Return (X, Y) of the center of cell containing provided text 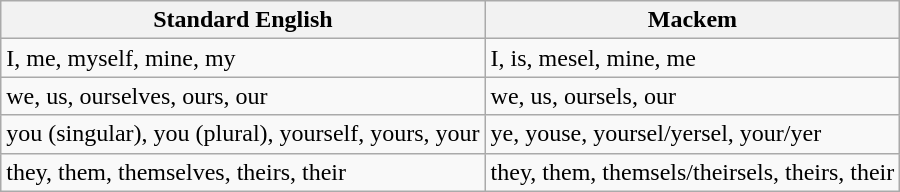
we, us, oursels, our (692, 96)
they, them, themsels/theirsels, theirs, their (692, 172)
you (singular), you (plural), yourself, yours, your (243, 134)
I, is, mesel, mine, me (692, 58)
I, me, myself, mine, my (243, 58)
Standard English (243, 20)
ye, youse, yoursel/yersel, your/yer (692, 134)
we, us, ourselves, ours, our (243, 96)
they, them, themselves, theirs, their (243, 172)
Mackem (692, 20)
